For the text-containing cell, return its midpoint in (X, Y) coordinate format. 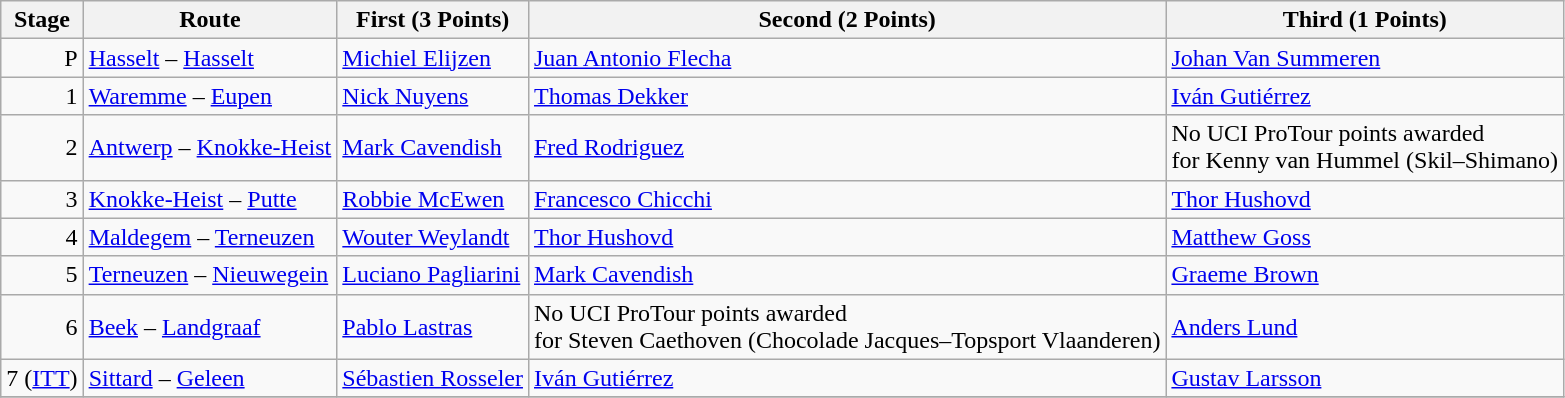
Pablo Lastras (433, 326)
Stage (42, 20)
Antwerp – Knokke-Heist (210, 148)
Wouter Weylandt (433, 237)
Second (2 Points) (846, 20)
Matthew Goss (1365, 237)
Thomas Dekker (846, 96)
Michiel Elijzen (433, 58)
2 (42, 148)
P (42, 58)
Nick Nuyens (433, 96)
Anders Lund (1365, 326)
Francesco Chicchi (846, 199)
Hasselt – Hasselt (210, 58)
Gustav Larsson (1365, 378)
Sittard – Geleen (210, 378)
Terneuzen – Nieuwegein (210, 275)
Luciano Pagliarini (433, 275)
Fred Rodriguez (846, 148)
Juan Antonio Flecha (846, 58)
No UCI ProTour points awardedfor Steven Caethoven (Chocolade Jacques–Topsport Vlaanderen) (846, 326)
6 (42, 326)
Graeme Brown (1365, 275)
Sébastien Rosseler (433, 378)
Waremme – Eupen (210, 96)
7 (ITT) (42, 378)
3 (42, 199)
Third (1 Points) (1365, 20)
Maldegem – Terneuzen (210, 237)
5 (42, 275)
Route (210, 20)
Johan Van Summeren (1365, 58)
Robbie McEwen (433, 199)
No UCI ProTour points awardedfor Kenny van Hummel (Skil–Shimano) (1365, 148)
Knokke-Heist – Putte (210, 199)
4 (42, 237)
First (3 Points) (433, 20)
Beek – Landgraaf (210, 326)
1 (42, 96)
